Identify which cell holds the provided text, then report its (X, Y) central coordinate. 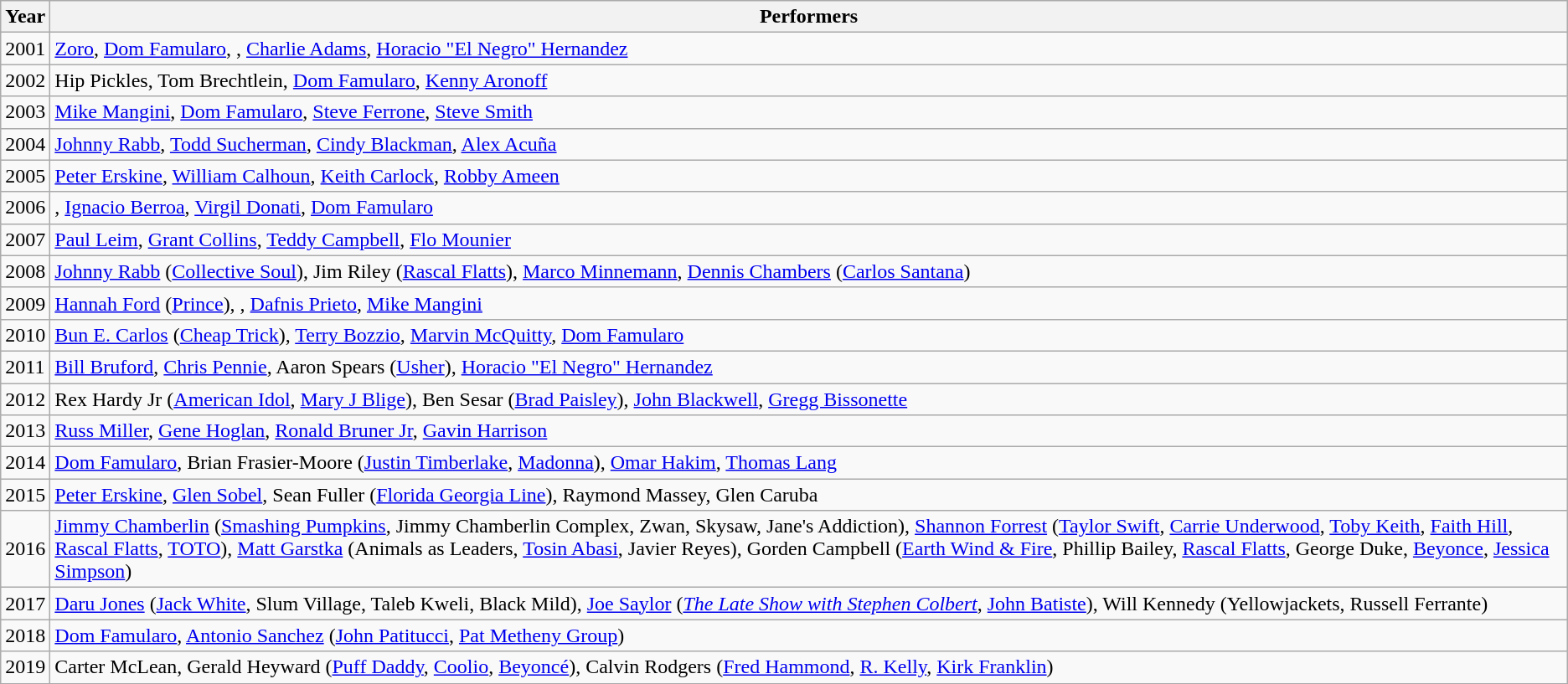
2012 (25, 399)
Bun E. Carlos (Cheap Trick), Terry Bozzio, Marvin McQuitty, Dom Famularo (809, 335)
Bill Bruford, Chris Pennie, Aaron Spears (Usher), Horacio "El Negro" Hernandez (809, 367)
2011 (25, 367)
Paul Leim, Grant Collins, Teddy Campbell, Flo Mounier (809, 239)
Zoro, Dom Famularo, , Charlie Adams, Horacio "El Negro" Hernandez (809, 49)
Peter Erskine, Glen Sobel, Sean Fuller (Florida Georgia Line), Raymond Massey, Glen Caruba (809, 495)
2008 (25, 271)
2002 (25, 80)
2003 (25, 112)
2005 (25, 176)
2001 (25, 49)
Dom Famularo, Antonio Sanchez (John Patitucci, Pat Metheny Group) (809, 635)
2007 (25, 239)
Russ Miller, Gene Hoglan, Ronald Bruner Jr, Gavin Harrison (809, 431)
2010 (25, 335)
, Ignacio Berroa, Virgil Donati, Dom Famularo (809, 208)
Dom Famularo, Brian Frasier-Moore (Justin Timberlake, Madonna), Omar Hakim, Thomas Lang (809, 463)
Carter McLean, Gerald Heyward (Puff Daddy, Coolio, Beyoncé), Calvin Rodgers (Fred Hammond, R. Kelly, Kirk Franklin) (809, 667)
2014 (25, 463)
2016 (25, 549)
2006 (25, 208)
2019 (25, 667)
Johnny Rabb (Collective Soul), Jim Riley (Rascal Flatts), Marco Minnemann, Dennis Chambers (Carlos Santana) (809, 271)
Performers (809, 17)
2013 (25, 431)
Hannah Ford (Prince), , Dafnis Prieto, Mike Mangini (809, 303)
Peter Erskine, William Calhoun, Keith Carlock, Robby Ameen (809, 176)
2009 (25, 303)
2015 (25, 495)
Hip Pickles, Tom Brechtlein, Dom Famularo, Kenny Aronoff (809, 80)
2018 (25, 635)
2004 (25, 144)
Mike Mangini, Dom Famularo, Steve Ferrone, Steve Smith (809, 112)
Year (25, 17)
2017 (25, 604)
Johnny Rabb, Todd Sucherman, Cindy Blackman, Alex Acuña (809, 144)
Rex Hardy Jr (American Idol, Mary J Blige), Ben Sesar (Brad Paisley), John Blackwell, Gregg Bissonette (809, 399)
